Provide the [X, Y] coordinate of the cell's center where the given text is located.  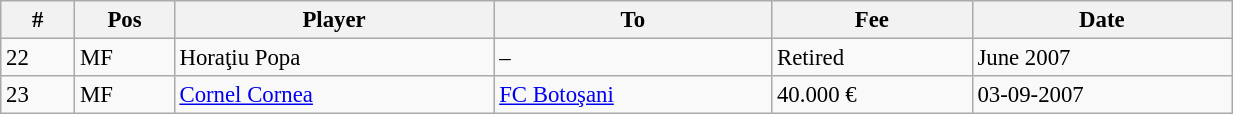
Horaţiu Popa [334, 58]
23 [38, 95]
Retired [872, 58]
Pos [124, 20]
Fee [872, 20]
03-09-2007 [1102, 95]
– [633, 58]
Cornel Cornea [334, 95]
Date [1102, 20]
FC Botoşani [633, 95]
Player [334, 20]
# [38, 20]
June 2007 [1102, 58]
To [633, 20]
40.000 € [872, 95]
22 [38, 58]
